Capture the cell that displays the provided text and extract its (X, Y) central coordinate. 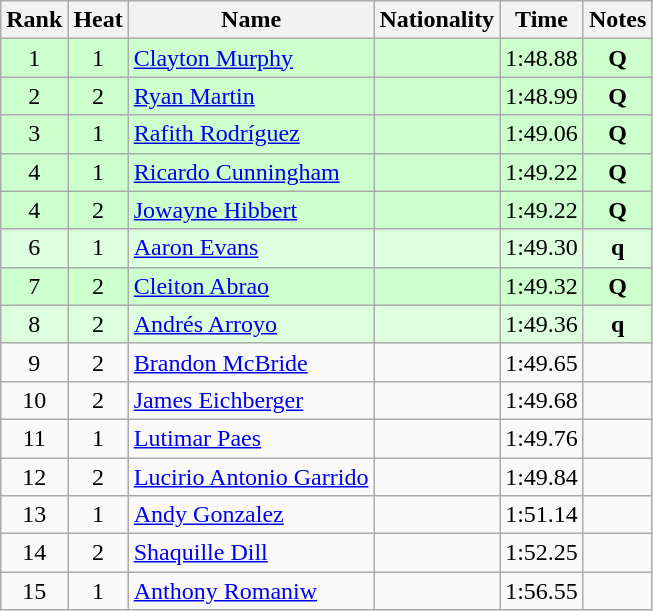
1:49.65 (542, 362)
9 (34, 362)
Jowayne Hibbert (251, 210)
Brandon McBride (251, 362)
12 (34, 477)
14 (34, 553)
Ryan Martin (251, 96)
Anthony Romaniw (251, 591)
Name (251, 20)
1:49.68 (542, 400)
1:48.99 (542, 96)
Cleiton Abrao (251, 286)
1:56.55 (542, 591)
Rank (34, 20)
Heat (98, 20)
8 (34, 324)
1:49.84 (542, 477)
1:49.36 (542, 324)
Lucirio Antonio Garrido (251, 477)
Rafith Rodríguez (251, 134)
1:51.14 (542, 515)
1:49.06 (542, 134)
Lutimar Paes (251, 438)
3 (34, 134)
10 (34, 400)
Time (542, 20)
Shaquille Dill (251, 553)
Andy Gonzalez (251, 515)
1:49.32 (542, 286)
6 (34, 248)
13 (34, 515)
Nationality (437, 20)
Aaron Evans (251, 248)
Notes (617, 20)
7 (34, 286)
Andrés Arroyo (251, 324)
James Eichberger (251, 400)
15 (34, 591)
1:52.25 (542, 553)
1:49.76 (542, 438)
11 (34, 438)
Ricardo Cunningham (251, 172)
1:49.30 (542, 248)
Clayton Murphy (251, 58)
1:48.88 (542, 58)
